Scan for the cell matching the given text and deliver its [X, Y] coordinate at center. 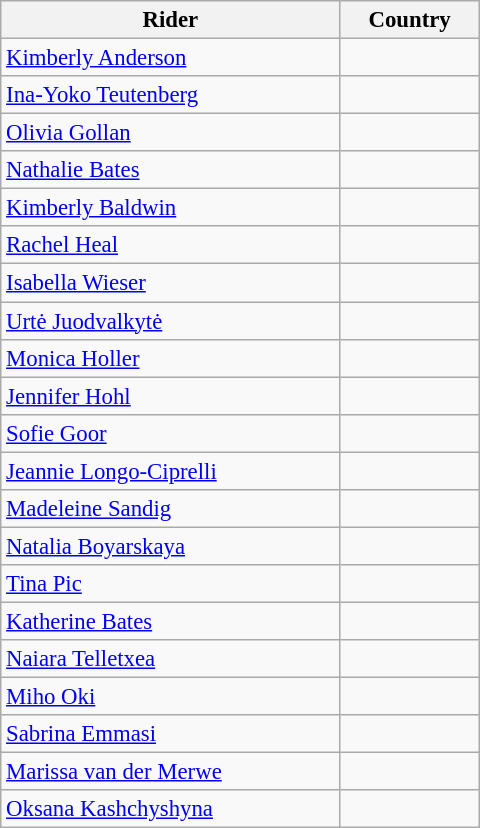
Marissa van der Merwe [170, 772]
Madeleine Sandig [170, 509]
Isabella Wieser [170, 283]
Country [410, 20]
Jennifer Hohl [170, 396]
Miho Oki [170, 697]
Olivia Gollan [170, 133]
Katherine Bates [170, 621]
Sofie Goor [170, 433]
Ina-Yoko Teutenberg [170, 95]
Tina Pic [170, 584]
Naiara Telletxea [170, 659]
Jeannie Longo-Ciprelli [170, 471]
Monica Holler [170, 358]
Urtė Juodvalkytė [170, 321]
Kimberly Baldwin [170, 208]
Oksana Kashchyshyna [170, 809]
Rider [170, 20]
Rachel Heal [170, 245]
Sabrina Emmasi [170, 734]
Natalia Boyarskaya [170, 546]
Nathalie Bates [170, 170]
Kimberly Anderson [170, 58]
